Pinpoint the cell where the given text exists, returning its [x, y] midpoint coordinate. 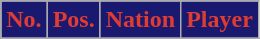
Pos. [74, 20]
No. [24, 20]
Nation [140, 20]
Player [220, 20]
